Pinpoint the cell where the given text exists, returning its [x, y] midpoint coordinate. 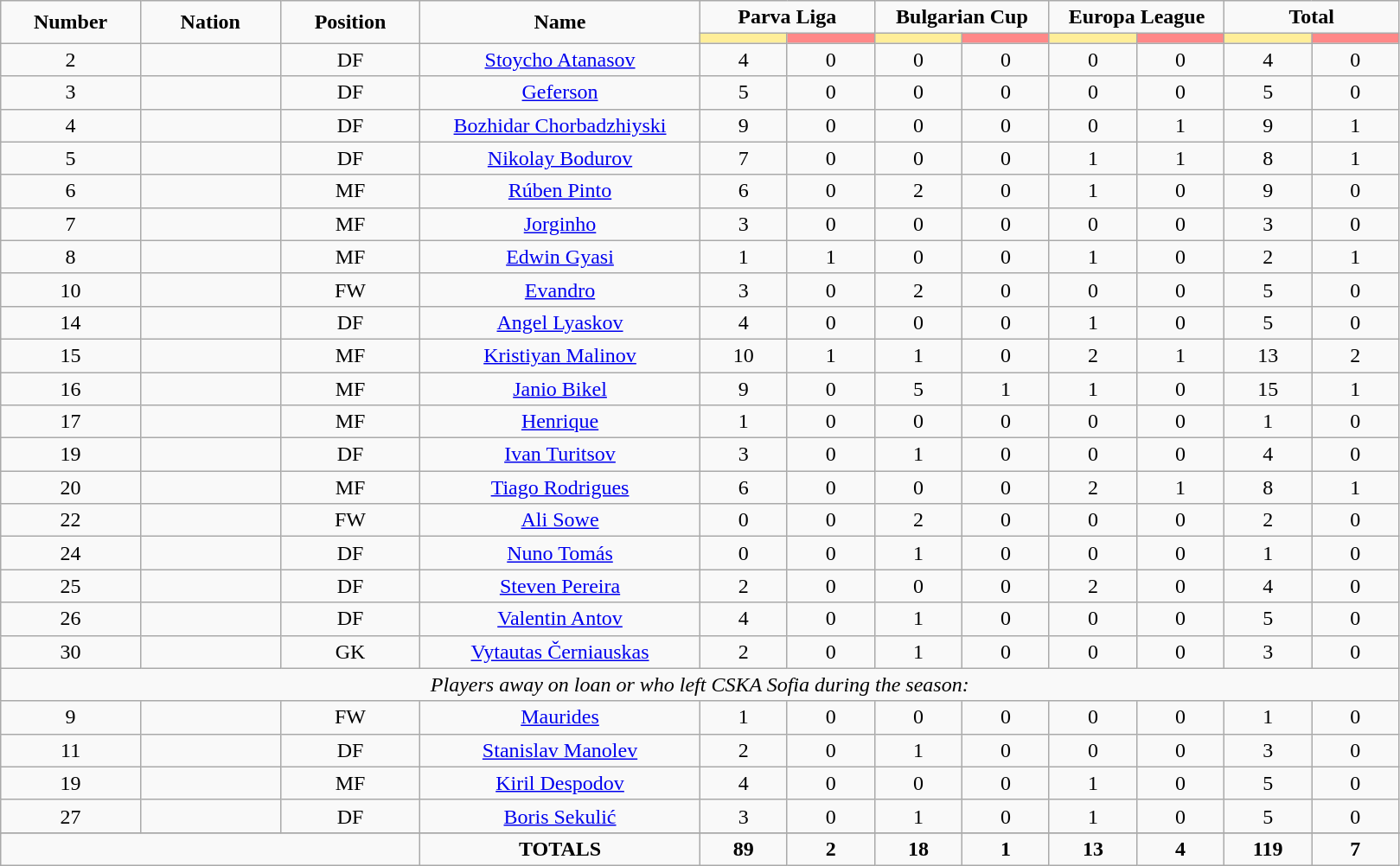
Angel Lyaskov [560, 322]
14 [71, 322]
Jorginho [560, 224]
Geferson [560, 92]
Bulgarian Cup [962, 17]
Ali Sowe [560, 520]
Nation [210, 22]
Position [350, 22]
Stanislav Manolev [560, 750]
Ivan Turitsov [560, 455]
27 [71, 816]
30 [71, 652]
Stoycho Atanasov [560, 60]
Nikolay Bodurov [560, 158]
Number [71, 22]
Name [560, 22]
22 [71, 520]
Edwin Gyasi [560, 257]
16 [71, 388]
Janio Bikel [560, 388]
Europa League [1136, 17]
Parva Liga [787, 17]
25 [71, 586]
TOTALS [560, 849]
Tiago Rodrigues [560, 487]
Evandro [560, 290]
Kristiyan Malinov [560, 355]
24 [71, 553]
20 [71, 487]
Valentin Antov [560, 619]
Boris Sekulić [560, 816]
Players away on loan or who left CSKA Sofia during the season: [700, 685]
11 [71, 750]
89 [744, 849]
119 [1268, 849]
Bozhidar Chorbadzhiyski [560, 125]
18 [918, 849]
GK [350, 652]
Henrique [560, 422]
Steven Pereira [560, 586]
Total [1312, 17]
Maurides [560, 717]
17 [71, 422]
Vytautas Černiauskas [560, 652]
Nuno Tomás [560, 553]
26 [71, 619]
Kiril Despodov [560, 783]
Rúben Pinto [560, 191]
